Locate the cell with the specified text and output its [x, y] center coordinate. 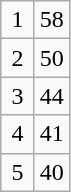
50 [52, 58]
41 [52, 134]
3 [18, 96]
58 [52, 20]
5 [18, 172]
44 [52, 96]
40 [52, 172]
1 [18, 20]
2 [18, 58]
4 [18, 134]
